Return the (X, Y) coordinate for the center point of the cell that contains the specified text.  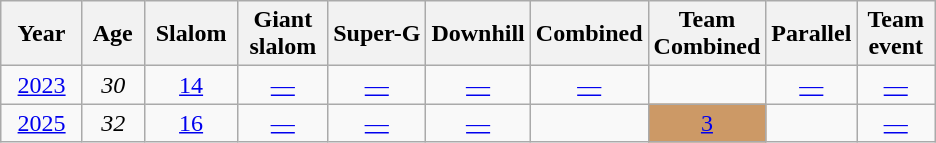
Age (113, 34)
14 (191, 85)
30 (113, 85)
Team event (896, 34)
2025 (42, 123)
Giant slalom (283, 34)
Combined (589, 34)
TeamCombined (707, 34)
3 (707, 123)
Slalom (191, 34)
Parallel (812, 34)
16 (191, 123)
Downhill (478, 34)
32 (113, 123)
Super-G (377, 34)
2023 (42, 85)
Year (42, 34)
